Provide the [X, Y] coordinate of the cell's center where the given text is located.  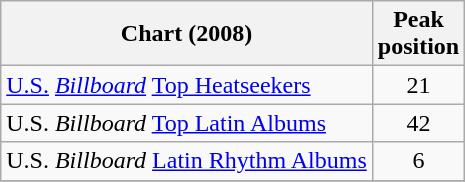
Peakposition [418, 34]
6 [418, 161]
42 [418, 123]
U.S. Billboard Top Heatseekers [187, 85]
U.S. Billboard Latin Rhythm Albums [187, 161]
21 [418, 85]
Chart (2008) [187, 34]
U.S. Billboard Top Latin Albums [187, 123]
